Return the [X, Y] coordinate for the center point of the cell that contains the specified text.  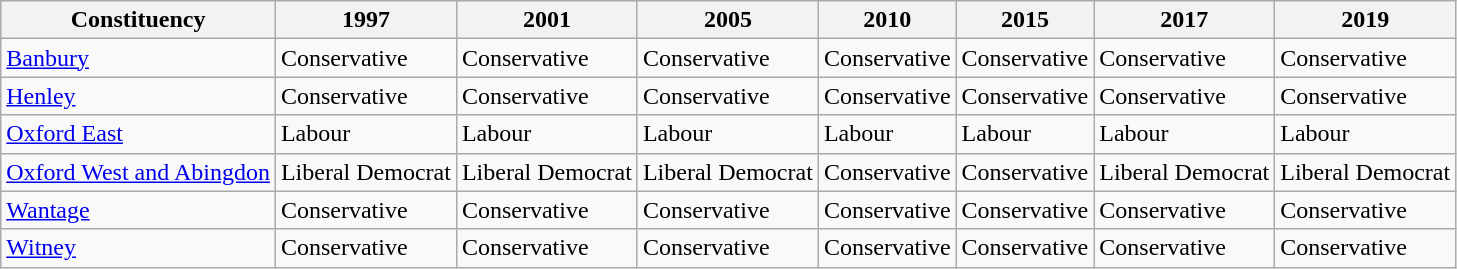
2019 [1366, 20]
Wantage [138, 210]
Henley [138, 96]
Banbury [138, 58]
Constituency [138, 20]
Witney [138, 248]
2015 [1025, 20]
2001 [546, 20]
2017 [1184, 20]
2010 [887, 20]
Oxford West and Abingdon [138, 172]
2005 [728, 20]
1997 [366, 20]
Oxford East [138, 134]
